Return (X, Y) of the center of cell containing provided text 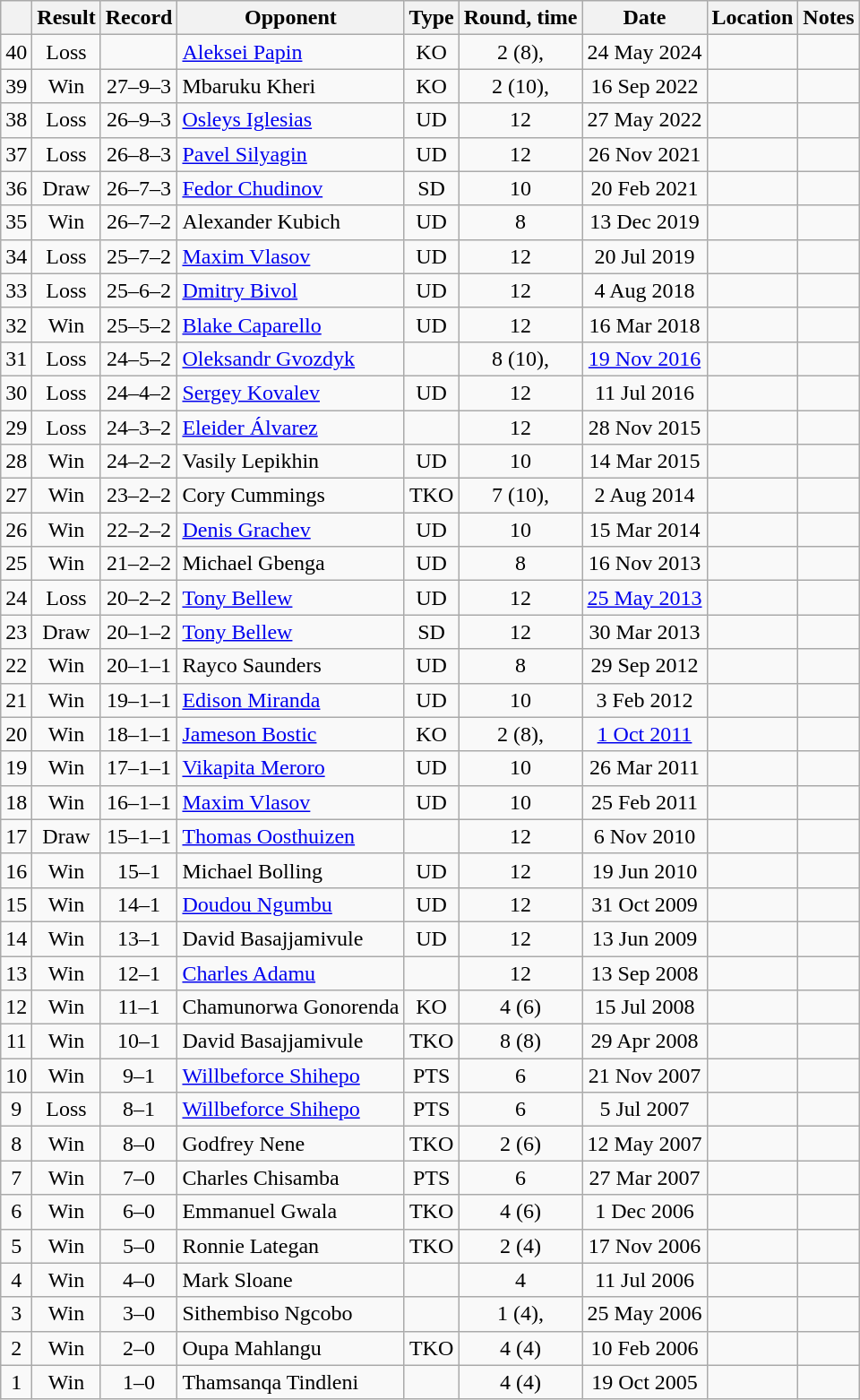
Result (66, 18)
24–2–2 (139, 462)
20–1–1 (139, 666)
7 (10), (520, 496)
32 (16, 324)
12–1 (139, 972)
25 May 2013 (645, 598)
Record (139, 18)
4–0 (139, 1280)
22 (16, 666)
2 (6) (520, 1144)
5 (16, 1246)
14 Mar 2015 (645, 462)
16 (16, 870)
2 (10), (520, 86)
6 Nov 2010 (645, 836)
2–0 (139, 1348)
26–8–3 (139, 154)
Opponent (290, 18)
27 May 2022 (645, 120)
38 (16, 120)
11–1 (139, 1007)
Edison Miranda (290, 700)
27–9–3 (139, 86)
1 Oct 2011 (645, 734)
19 Nov 2016 (645, 359)
31 Oct 2009 (645, 904)
28 Nov 2015 (645, 428)
Doudou Ngumbu (290, 904)
15 Mar 2014 (645, 530)
Notes (829, 18)
23–2–2 (139, 496)
Oleksandr Gvozdyk (290, 359)
21–2–2 (139, 564)
25–6–2 (139, 290)
17 Nov 2006 (645, 1246)
21 (16, 700)
Mbaruku Kheri (290, 86)
16 Mar 2018 (645, 324)
Vikapita Meroro (290, 768)
25 (16, 564)
1 Dec 2006 (645, 1212)
Aleksei Papin (290, 52)
Fedor Chudinov (290, 188)
Godfrey Nene (290, 1144)
22–2–2 (139, 530)
24–5–2 (139, 359)
13–1 (139, 938)
30 Mar 2013 (645, 632)
1–0 (139, 1382)
10 Feb 2006 (645, 1348)
21 Nov 2007 (645, 1076)
5–0 (139, 1246)
17–1–1 (139, 768)
33 (16, 290)
9–1 (139, 1076)
3 Feb 2012 (645, 700)
36 (16, 188)
23 (16, 632)
20 (16, 734)
Chamunorwa Gonorenda (290, 1007)
13 Jun 2009 (645, 938)
Sergey Kovalev (290, 393)
34 (16, 256)
2 Aug 2014 (645, 496)
8–0 (139, 1144)
18 (16, 802)
20 Jul 2019 (645, 256)
Sithembiso Ngcobo (290, 1314)
20–2–2 (139, 598)
6–0 (139, 1212)
Dmitry Bivol (290, 290)
29 Sep 2012 (645, 666)
5 Jul 2007 (645, 1110)
3–0 (139, 1314)
Date (645, 18)
29 (16, 428)
29 Apr 2008 (645, 1041)
12 May 2007 (645, 1144)
Denis Grachev (290, 530)
1 (4), (520, 1314)
Cory Cummings (290, 496)
Jameson Bostic (290, 734)
Ronnie Lategan (290, 1246)
19 Oct 2005 (645, 1382)
Pavel Silyagin (290, 154)
Rayco Saunders (290, 666)
16 Sep 2022 (645, 86)
15 Jul 2008 (645, 1007)
25 May 2006 (645, 1314)
8–1 (139, 1110)
10–1 (139, 1041)
Michael Gbenga (290, 564)
19 Jun 2010 (645, 870)
27 (16, 496)
13 Dec 2019 (645, 222)
26–7–2 (139, 222)
Round, time (520, 18)
25–5–2 (139, 324)
26–7–3 (139, 188)
Blake Caparello (290, 324)
35 (16, 222)
16–1–1 (139, 802)
Eleider Álvarez (290, 428)
11 Jul 2006 (645, 1280)
26 Nov 2021 (645, 154)
7–0 (139, 1178)
Osleys Iglesias (290, 120)
8 (10), (520, 359)
Charles Adamu (290, 972)
Emmanuel Gwala (290, 1212)
24 (16, 598)
4 Aug 2018 (645, 290)
14–1 (139, 904)
15 (16, 904)
25 Feb 2011 (645, 802)
8 (8) (520, 1041)
Michael Bolling (290, 870)
27 Mar 2007 (645, 1178)
24 May 2024 (645, 52)
14 (16, 938)
Location (752, 18)
Alexander Kubich (290, 222)
Vasily Lepikhin (290, 462)
Thomas Oosthuizen (290, 836)
Oupa Mahlangu (290, 1348)
3 (16, 1314)
9 (16, 1110)
15–1 (139, 870)
13 Sep 2008 (645, 972)
24–3–2 (139, 428)
2 (4) (520, 1246)
15–1–1 (139, 836)
26 (16, 530)
20–1–2 (139, 632)
19–1–1 (139, 700)
28 (16, 462)
30 (16, 393)
11 (16, 1041)
40 (16, 52)
16 Nov 2013 (645, 564)
19 (16, 768)
1 (16, 1382)
2 (16, 1348)
Thamsanqa Tindleni (290, 1382)
37 (16, 154)
31 (16, 359)
26–9–3 (139, 120)
Mark Sloane (290, 1280)
26 Mar 2011 (645, 768)
7 (16, 1178)
25–7–2 (139, 256)
11 Jul 2016 (645, 393)
13 (16, 972)
24–4–2 (139, 393)
18–1–1 (139, 734)
Charles Chisamba (290, 1178)
17 (16, 836)
Type (432, 18)
39 (16, 86)
20 Feb 2021 (645, 188)
